Find where the given text appears and provide that cell's center as (x, y) coordinate. 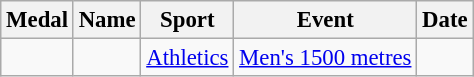
Sport (188, 20)
Date (445, 20)
Event (326, 20)
Medal (38, 20)
Men's 1500 metres (326, 58)
Name (107, 20)
Athletics (188, 58)
